Identify which cell holds the provided text, then report its (x, y) central coordinate. 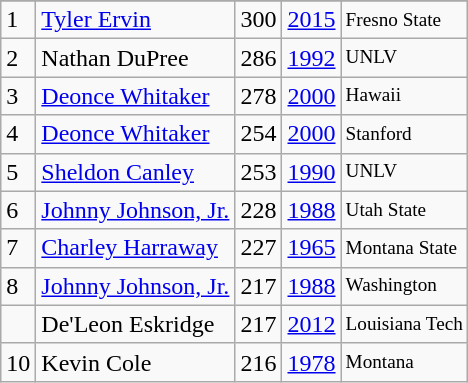
Washington (404, 286)
253 (258, 172)
4 (18, 134)
Nathan DuPree (136, 58)
254 (258, 134)
2012 (312, 324)
Stanford (404, 134)
1990 (312, 172)
1 (18, 20)
Montana (404, 362)
Charley Harraway (136, 248)
10 (18, 362)
227 (258, 248)
1978 (312, 362)
3 (18, 96)
228 (258, 210)
Sheldon Canley (136, 172)
216 (258, 362)
1965 (312, 248)
Kevin Cole (136, 362)
2015 (312, 20)
Hawaii (404, 96)
6 (18, 210)
278 (258, 96)
286 (258, 58)
300 (258, 20)
1992 (312, 58)
Louisiana Tech (404, 324)
Utah State (404, 210)
Montana State (404, 248)
2 (18, 58)
De'Leon Eskridge (136, 324)
8 (18, 286)
7 (18, 248)
Fresno State (404, 20)
Tyler Ervin (136, 20)
5 (18, 172)
